Return (X, Y) of the center of cell containing provided text 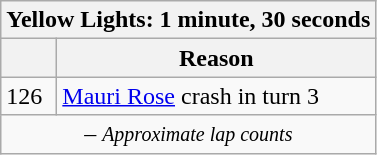
Mauri Rose crash in turn 3 (216, 96)
Yellow Lights: 1 minute, 30 seconds (188, 20)
– Approximate lap counts (188, 134)
Reason (216, 58)
126 (29, 96)
